Detect which cell encompasses the target text, then output its [X, Y] center coordinate. 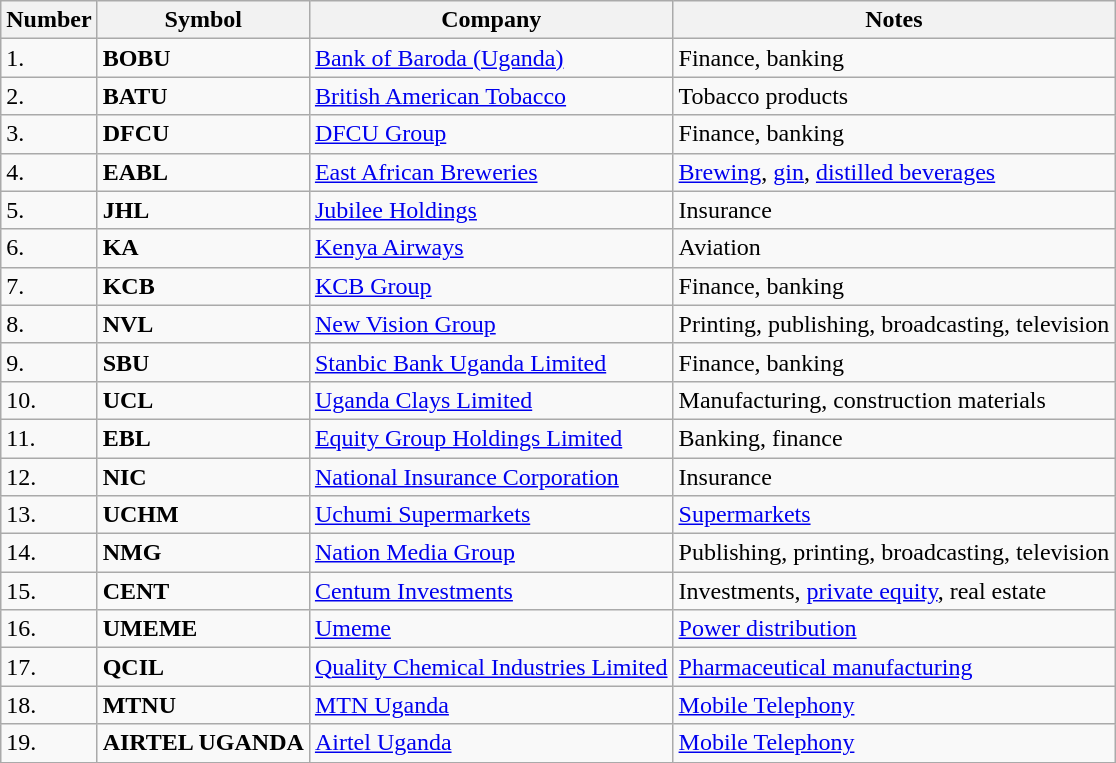
JHL [203, 210]
Airtel Uganda [491, 743]
Nation Media Group [491, 553]
Uganda Clays Limited [491, 400]
EABL [203, 172]
11. [49, 438]
East African Breweries [491, 172]
SBU [203, 362]
KA [203, 248]
BATU [203, 96]
13. [49, 515]
Quality Chemical Industries Limited [491, 667]
NVL [203, 324]
7. [49, 286]
QCIL [203, 667]
Uchumi Supermarkets [491, 515]
2. [49, 96]
16. [49, 629]
Centum Investments [491, 591]
8. [49, 324]
Equity Group Holdings Limited [491, 438]
KCB Group [491, 286]
Banking, finance [894, 438]
Power distribution [894, 629]
Symbol [203, 20]
14. [49, 553]
Publishing, printing, broadcasting, television [894, 553]
10. [49, 400]
12. [49, 477]
3. [49, 134]
4. [49, 172]
CENT [203, 591]
Company [491, 20]
Kenya Airways [491, 248]
19. [49, 743]
Stanbic Bank Uganda Limited [491, 362]
1. [49, 58]
Manufacturing, construction materials [894, 400]
Supermarkets [894, 515]
Number [49, 20]
MTN Uganda [491, 705]
NMG [203, 553]
DFCU [203, 134]
KCB [203, 286]
UCL [203, 400]
Umeme [491, 629]
17. [49, 667]
6. [49, 248]
18. [49, 705]
Pharmaceutical manufacturing [894, 667]
NIC [203, 477]
British American Tobacco [491, 96]
AIRTEL UGANDA [203, 743]
9. [49, 362]
EBL [203, 438]
BOBU [203, 58]
MTNU [203, 705]
Jubilee Holdings [491, 210]
UCHM [203, 515]
National Insurance Corporation [491, 477]
UMEME [203, 629]
Investments, private equity, real estate [894, 591]
5. [49, 210]
Aviation [894, 248]
Bank of Baroda (Uganda) [491, 58]
Notes [894, 20]
Brewing, gin, distilled beverages [894, 172]
DFCU Group [491, 134]
Printing, publishing, broadcasting, television [894, 324]
New Vision Group [491, 324]
Tobacco products [894, 96]
15. [49, 591]
